Locate the cell with the specified text and output its [X, Y] center coordinate. 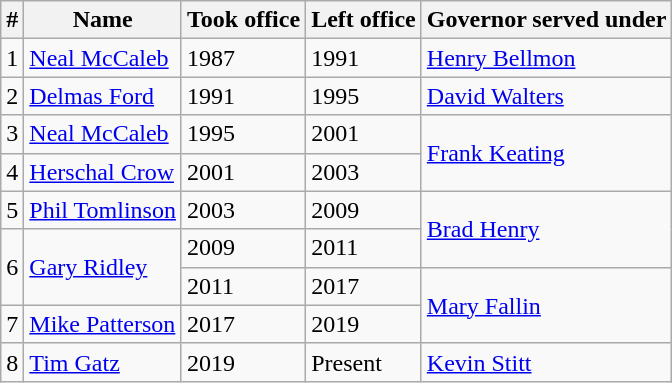
David Walters [546, 96]
Herschal Crow [103, 172]
2 [12, 96]
5 [12, 210]
Mike Patterson [103, 324]
1 [12, 58]
Governor served under [546, 20]
Name [103, 20]
Gary Ridley [103, 267]
Left office [364, 20]
8 [12, 362]
7 [12, 324]
Tim Gatz [103, 362]
Brad Henry [546, 229]
3 [12, 134]
Frank Keating [546, 153]
Phil Tomlinson [103, 210]
Took office [243, 20]
Delmas Ford [103, 96]
Kevin Stitt [546, 362]
Present [364, 362]
# [12, 20]
6 [12, 267]
1987 [243, 58]
Henry Bellmon [546, 58]
4 [12, 172]
Mary Fallin [546, 305]
